Locate the cell with the specified text and output its (X, Y) center coordinate. 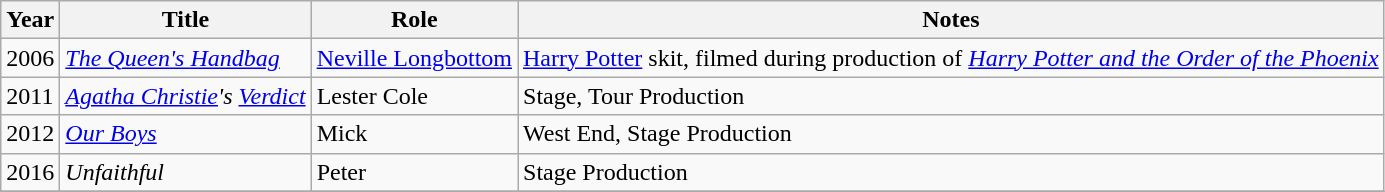
2011 (30, 96)
Mick (414, 134)
2012 (30, 134)
Unfaithful (186, 172)
Our Boys (186, 134)
2016 (30, 172)
Peter (414, 172)
Year (30, 20)
The Queen's Handbag (186, 58)
2006 (30, 58)
Agatha Christie's Verdict (186, 96)
Title (186, 20)
West End, Stage Production (952, 134)
Role (414, 20)
Stage Production (952, 172)
Neville Longbottom (414, 58)
Notes (952, 20)
Stage, Tour Production (952, 96)
Harry Potter skit, filmed during production of Harry Potter and the Order of the Phoenix (952, 58)
Lester Cole (414, 96)
